Provide the [x, y] coordinate of the cell's center where the given text is located.  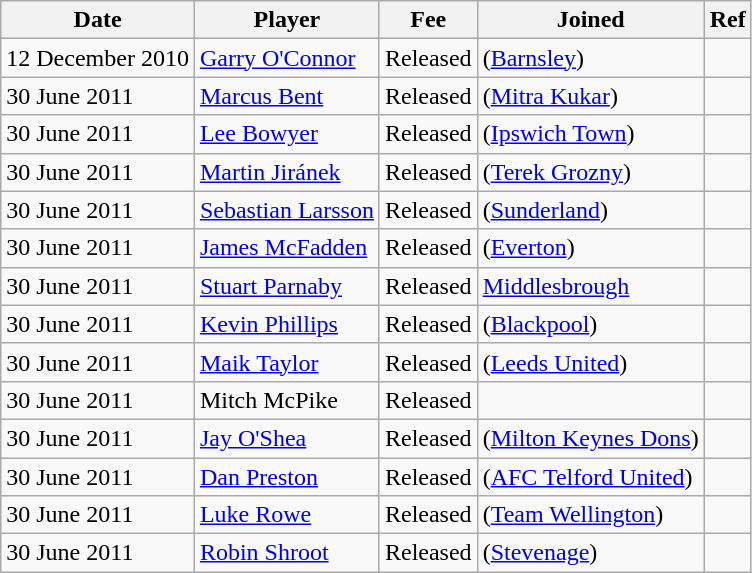
Player [286, 20]
Joined [590, 20]
(Team Wellington) [590, 515]
Luke Rowe [286, 515]
12 December 2010 [98, 58]
Garry O'Connor [286, 58]
Mitch McPike [286, 400]
(Leeds United) [590, 362]
Marcus Bent [286, 96]
(Barnsley) [590, 58]
Ref [728, 20]
(Ipswich Town) [590, 134]
(Everton) [590, 248]
(Stevenage) [590, 553]
Kevin Phillips [286, 324]
Jay O'Shea [286, 438]
Maik Taylor [286, 362]
Dan Preston [286, 477]
(Terek Grozny) [590, 172]
(Blackpool) [590, 324]
(Sunderland) [590, 210]
Middlesbrough [590, 286]
(AFC Telford United) [590, 477]
Stuart Parnaby [286, 286]
James McFadden [286, 248]
Sebastian Larsson [286, 210]
Date [98, 20]
Fee [428, 20]
(Mitra Kukar) [590, 96]
Robin Shroot [286, 553]
Lee Bowyer [286, 134]
(Milton Keynes Dons) [590, 438]
Martin Jiránek [286, 172]
